From the cell containing the given text, extract its center point as [x, y] coordinate. 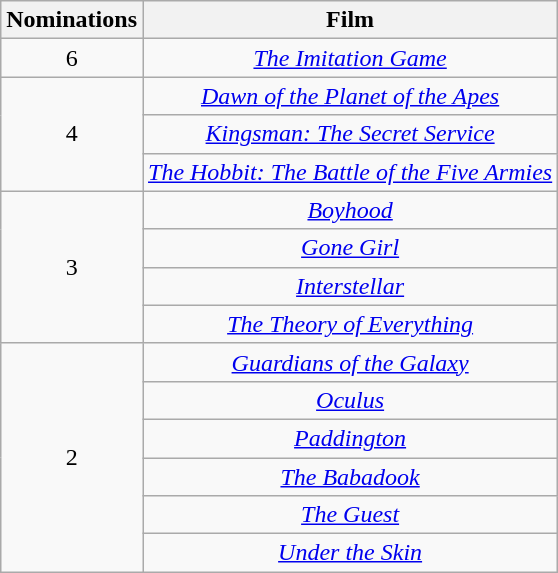
Paddington [350, 438]
The Imitation Game [350, 58]
Film [350, 20]
Gone Girl [350, 248]
Oculus [350, 400]
Guardians of the Galaxy [350, 362]
The Babadook [350, 477]
Interstellar [350, 286]
The Theory of Everything [350, 324]
3 [72, 267]
Nominations [72, 20]
2 [72, 457]
4 [72, 134]
The Guest [350, 515]
Boyhood [350, 210]
Kingsman: The Secret Service [350, 134]
The Hobbit: The Battle of the Five Armies [350, 172]
6 [72, 58]
Under the Skin [350, 553]
Dawn of the Planet of the Apes [350, 96]
